Return [x, y] of the center of cell containing provided text 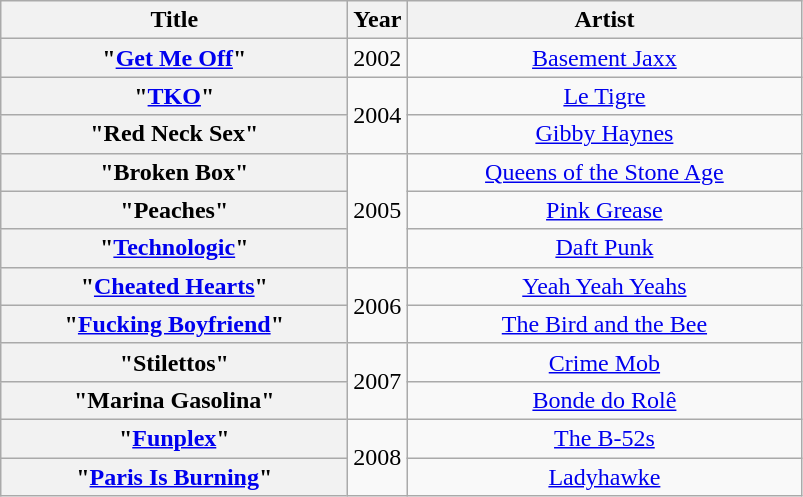
2008 [378, 457]
Basement Jaxx [604, 58]
The B-52s [604, 438]
"Broken Box" [174, 172]
"Marina Gasolina" [174, 400]
2007 [378, 381]
Le Tigre [604, 96]
Queens of the Stone Age [604, 172]
"Technologic" [174, 248]
Artist [604, 20]
"Red Neck Sex" [174, 134]
"TKO" [174, 96]
Crime Mob [604, 362]
Year [378, 20]
Title [174, 20]
2004 [378, 115]
Yeah Yeah Yeahs [604, 286]
The Bird and the Bee [604, 324]
"Stilettos" [174, 362]
Bonde do Rolê [604, 400]
2002 [378, 58]
"Fucking Boyfriend" [174, 324]
Pink Grease [604, 210]
2006 [378, 305]
Ladyhawke [604, 477]
Gibby Haynes [604, 134]
"Paris Is Burning" [174, 477]
"Funplex" [174, 438]
Daft Punk [604, 248]
"Cheated Hearts" [174, 286]
2005 [378, 210]
"Peaches" [174, 210]
"Get Me Off" [174, 58]
